Detect which cell encompasses the target text, then output its [x, y] center coordinate. 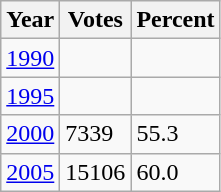
55.3 [176, 134]
Votes [96, 20]
2000 [30, 134]
Percent [176, 20]
Year [30, 20]
60.0 [176, 172]
1995 [30, 96]
1990 [30, 58]
7339 [96, 134]
2005 [30, 172]
15106 [96, 172]
